Pinpoint the cell where the given text exists, returning its [x, y] midpoint coordinate. 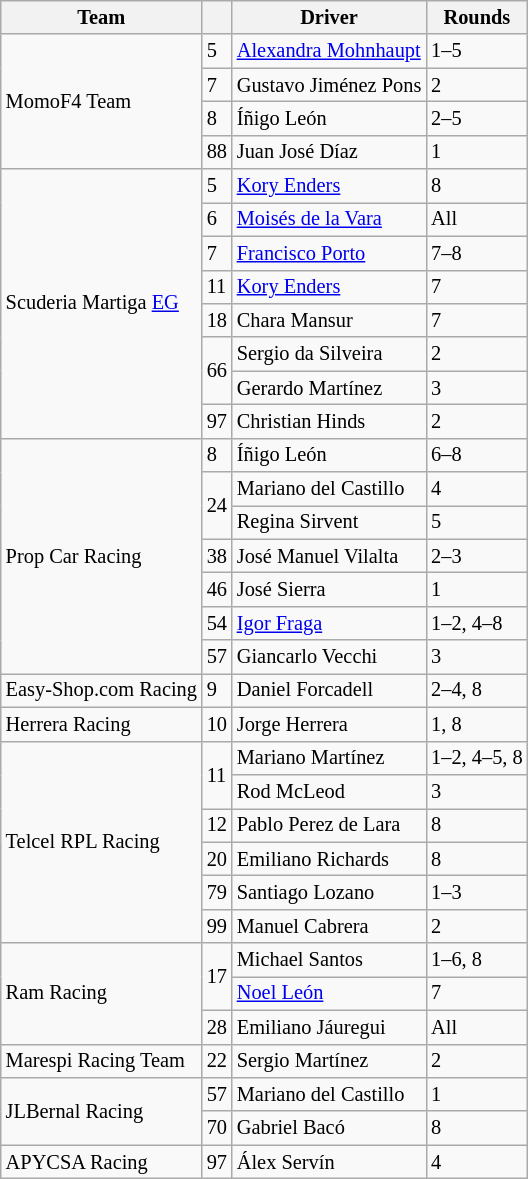
70 [217, 1128]
José Sierra [329, 589]
46 [217, 589]
JLBernal Racing [102, 1110]
MomoF4 Team [102, 102]
88 [217, 152]
2–5 [476, 118]
20 [217, 859]
Santiago Lozano [329, 892]
9 [217, 690]
Juan José Díaz [329, 152]
Chara Mansur [329, 320]
Rounds [476, 17]
6 [217, 219]
Manuel Cabrera [329, 926]
Francisco Porto [329, 253]
Gerardo Martínez [329, 388]
Scuderia Martiga EG [102, 304]
Michael Santos [329, 960]
Ram Racing [102, 994]
12 [217, 825]
Noel León [329, 993]
79 [217, 892]
10 [217, 724]
54 [217, 623]
1–3 [476, 892]
7–8 [476, 253]
Igor Fraga [329, 623]
Daniel Forcadell [329, 690]
2–4, 8 [476, 690]
Gabriel Bacó [329, 1128]
Gustavo Jiménez Pons [329, 85]
6–8 [476, 455]
18 [217, 320]
APYCSA Racing [102, 1162]
1–6, 8 [476, 960]
2–3 [476, 556]
Sergio da Silveira [329, 354]
Christian Hinds [329, 421]
Easy-Shop.com Racing [102, 690]
1–5 [476, 51]
22 [217, 1061]
1, 8 [476, 724]
24 [217, 506]
Regina Sirvent [329, 522]
Jorge Herrera [329, 724]
Sergio Martínez [329, 1061]
Team [102, 17]
28 [217, 1027]
99 [217, 926]
Marespi Racing Team [102, 1061]
Álex Servín [329, 1162]
Mariano Martínez [329, 758]
Moisés de la Vara [329, 219]
Herrera Racing [102, 724]
Prop Car Racing [102, 556]
Alexandra Mohnhaupt [329, 51]
Driver [329, 17]
17 [217, 976]
Emiliano Richards [329, 859]
Pablo Perez de Lara [329, 825]
38 [217, 556]
Giancarlo Vecchi [329, 657]
1–2, 4–8 [476, 623]
1–2, 4–5, 8 [476, 758]
José Manuel Vilalta [329, 556]
Rod McLeod [329, 791]
66 [217, 370]
Telcel RPL Racing [102, 842]
Emiliano Jáuregui [329, 1027]
